Determine the [x, y] coordinate at the center of the cell enclosing the given text.  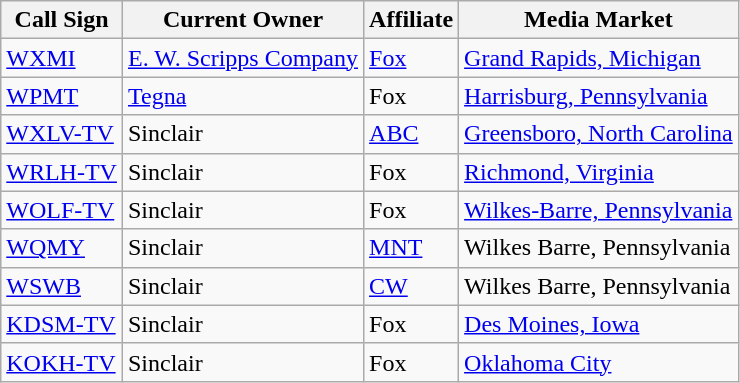
Tegna [242, 96]
MNT [412, 248]
WXMI [62, 58]
KOKH-TV [62, 362]
Grand Rapids, Michigan [599, 58]
Harrisburg, Pennsylvania [599, 96]
E. W. Scripps Company [242, 58]
Greensboro, North Carolina [599, 134]
WXLV-TV [62, 134]
KDSM-TV [62, 324]
WQMY [62, 248]
Current Owner [242, 20]
Des Moines, Iowa [599, 324]
Affiliate [412, 20]
Wilkes-Barre, Pennsylvania [599, 210]
CW [412, 286]
Oklahoma City [599, 362]
WSWB [62, 286]
WOLF-TV [62, 210]
WRLH-TV [62, 172]
Richmond, Virginia [599, 172]
WPMT [62, 96]
ABC [412, 134]
Media Market [599, 20]
Call Sign [62, 20]
